Extract the [X, Y] coordinate from the center of the cell holding the provided text.  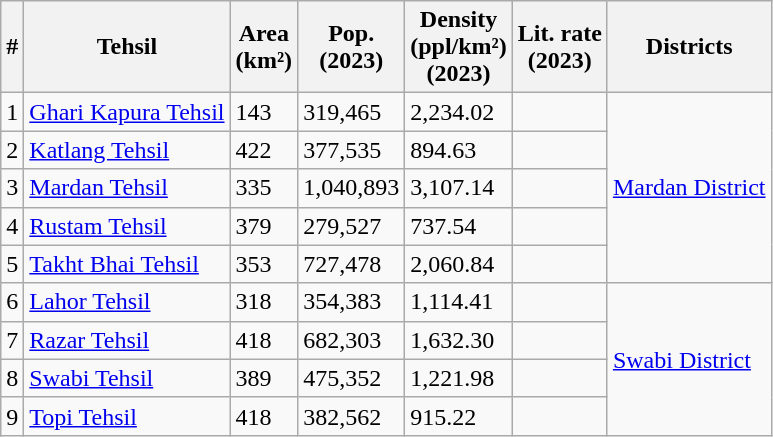
5 [12, 264]
Area(km²) [264, 47]
Takht Bhai Tehsil [127, 264]
682,303 [352, 340]
8 [12, 378]
Ghari Kapura Tehsil [127, 112]
9 [12, 416]
3 [12, 188]
379 [264, 226]
Topi Tehsil [127, 416]
Pop.(2023) [352, 47]
2 [12, 150]
Razar Tehsil [127, 340]
318 [264, 302]
1,040,893 [352, 188]
Districts [689, 47]
Swabi District [689, 359]
Lit. rate(2023) [560, 47]
Mardan District [689, 188]
1,221.98 [459, 378]
727,478 [352, 264]
Katlang Tehsil [127, 150]
Tehsil [127, 47]
382,562 [352, 416]
7 [12, 340]
335 [264, 188]
Mardan Tehsil [127, 188]
1,632.30 [459, 340]
Lahor Tehsil [127, 302]
279,527 [352, 226]
2,060.84 [459, 264]
422 [264, 150]
475,352 [352, 378]
319,465 [352, 112]
894.63 [459, 150]
389 [264, 378]
4 [12, 226]
915.22 [459, 416]
3,107.14 [459, 188]
# [12, 47]
2,234.02 [459, 112]
737.54 [459, 226]
1,114.41 [459, 302]
353 [264, 264]
Density(ppl/km²)(2023) [459, 47]
Rustam Tehsil [127, 226]
1 [12, 112]
6 [12, 302]
354,383 [352, 302]
377,535 [352, 150]
Swabi Tehsil [127, 378]
143 [264, 112]
